Identify which cell holds the provided text, then report its [x, y] central coordinate. 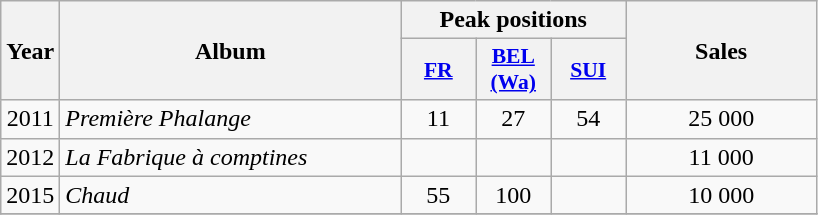
2015 [30, 195]
Sales [722, 50]
11 [438, 119]
FR [438, 70]
BEL(Wa) [514, 70]
SUI [588, 70]
11 000 [722, 157]
Album [230, 50]
2012 [30, 157]
25 000 [722, 119]
Peak positions [514, 20]
Chaud [230, 195]
La Fabrique à comptines [230, 157]
10 000 [722, 195]
54 [588, 119]
Year [30, 50]
55 [438, 195]
27 [514, 119]
100 [514, 195]
2011 [30, 119]
Première Phalange [230, 119]
